Pinpoint the cell where the given text exists, returning its [X, Y] midpoint coordinate. 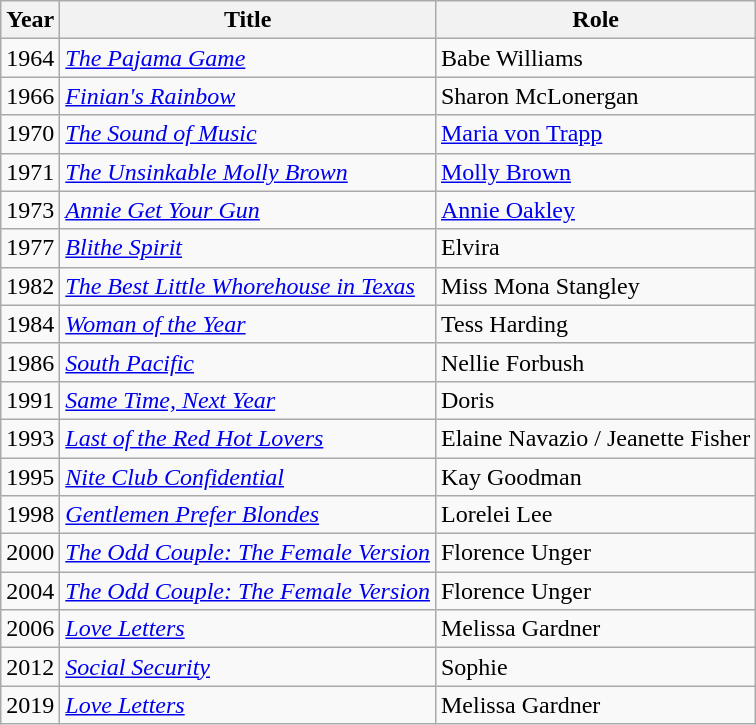
2012 [30, 667]
Social Security [248, 667]
Molly Brown [595, 172]
Nite Club Confidential [248, 477]
1982 [30, 286]
Annie Oakley [595, 210]
The Best Little Whorehouse in Texas [248, 286]
2004 [30, 591]
Last of the Red Hot Lovers [248, 438]
1973 [30, 210]
Title [248, 20]
The Pajama Game [248, 58]
2006 [30, 629]
Nellie Forbush [595, 362]
Woman of the Year [248, 324]
Gentlemen Prefer Blondes [248, 515]
Annie Get Your Gun [248, 210]
1966 [30, 96]
Maria von Trapp [595, 134]
1964 [30, 58]
Tess Harding [595, 324]
1991 [30, 400]
Elaine Navazio / Jeanette Fisher [595, 438]
Sharon McLonergan [595, 96]
1977 [30, 248]
Sophie [595, 667]
1995 [30, 477]
1986 [30, 362]
Role [595, 20]
Same Time, Next Year [248, 400]
1998 [30, 515]
Miss Mona Stangley [595, 286]
Doris [595, 400]
Blithe Spirit [248, 248]
Lorelei Lee [595, 515]
Babe Williams [595, 58]
1993 [30, 438]
The Sound of Music [248, 134]
2019 [30, 705]
1970 [30, 134]
1971 [30, 172]
South Pacific [248, 362]
Kay Goodman [595, 477]
1984 [30, 324]
2000 [30, 553]
Year [30, 20]
Elvira [595, 248]
Finian's Rainbow [248, 96]
The Unsinkable Molly Brown [248, 172]
